Detect which cell encompasses the target text, then output its (x, y) center coordinate. 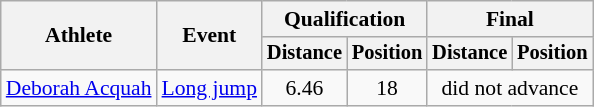
Athlete (79, 36)
Qualification (344, 19)
18 (387, 88)
Event (210, 36)
Deborah Acquah (79, 88)
did not advance (510, 88)
Long jump (210, 88)
6.46 (304, 88)
Final (510, 19)
